Extract the [x, y] coordinate from the center of the cell holding the provided text.  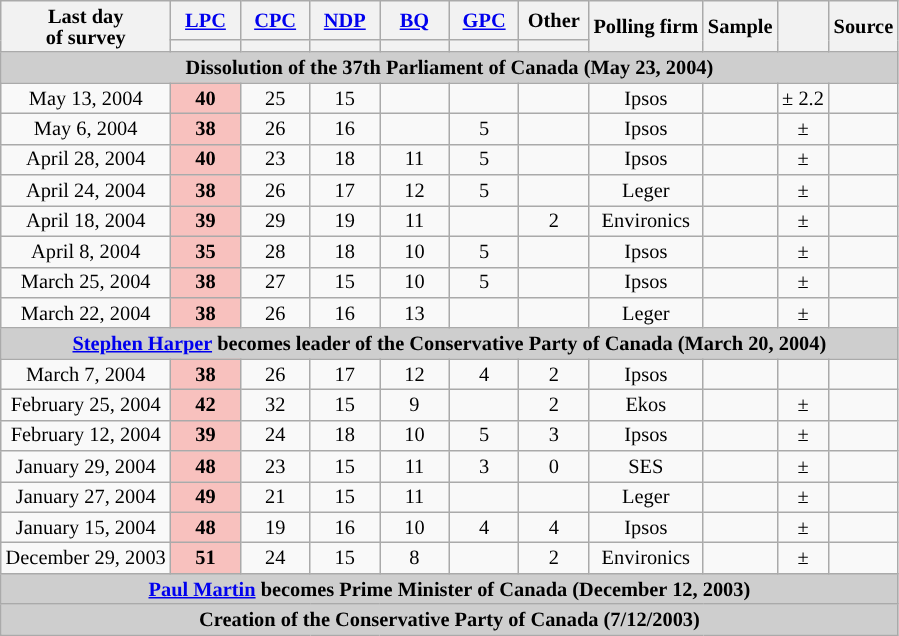
April 18, 2004 [86, 220]
0 [554, 466]
35 [206, 252]
NDP [345, 20]
51 [206, 558]
March 25, 2004 [86, 282]
8 [415, 558]
April 8, 2004 [86, 252]
49 [206, 496]
Sample [740, 26]
February 25, 2004 [86, 404]
29 [275, 220]
28 [275, 252]
Paul Martin becomes Prime Minister of Canada (December 12, 2003) [450, 588]
Source [864, 26]
February 12, 2004 [86, 436]
42 [206, 404]
27 [275, 282]
Creation of the Conservative Party of Canada (7/12/2003) [450, 620]
LPC [206, 20]
GPC [484, 20]
BQ [415, 20]
March 22, 2004 [86, 312]
March 7, 2004 [86, 374]
± 2.2 [802, 98]
April 24, 2004 [86, 190]
Last day of survey [86, 26]
Polling firm [646, 26]
December 29, 2003 [86, 558]
SES [646, 466]
April 28, 2004 [86, 160]
CPC [275, 20]
32 [275, 404]
Ekos [646, 404]
13 [415, 312]
Dissolution of the 37th Parliament of Canada (May 23, 2004) [450, 68]
May 6, 2004 [86, 128]
January 29, 2004 [86, 466]
January 27, 2004 [86, 496]
Stephen Harper becomes leader of the Conservative Party of Canada (March 20, 2004) [450, 344]
21 [275, 496]
January 15, 2004 [86, 528]
May 13, 2004 [86, 98]
25 [275, 98]
9 [415, 404]
Other [554, 20]
